Locate the cell with the specified text and output its (x, y) center coordinate. 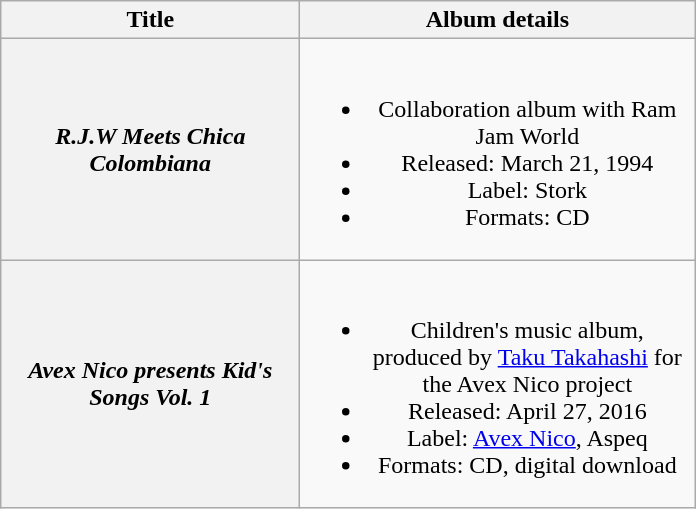
Title (150, 20)
Avex Nico presents Kid's Songs Vol. 1 (150, 384)
Collaboration album with Ram Jam WorldReleased: March 21, 1994Label: StorkFormats: CD (498, 150)
Album details (498, 20)
R.J.W Meets Chica Colombiana (150, 150)
